Identify which cell holds the provided text, then report its (X, Y) central coordinate. 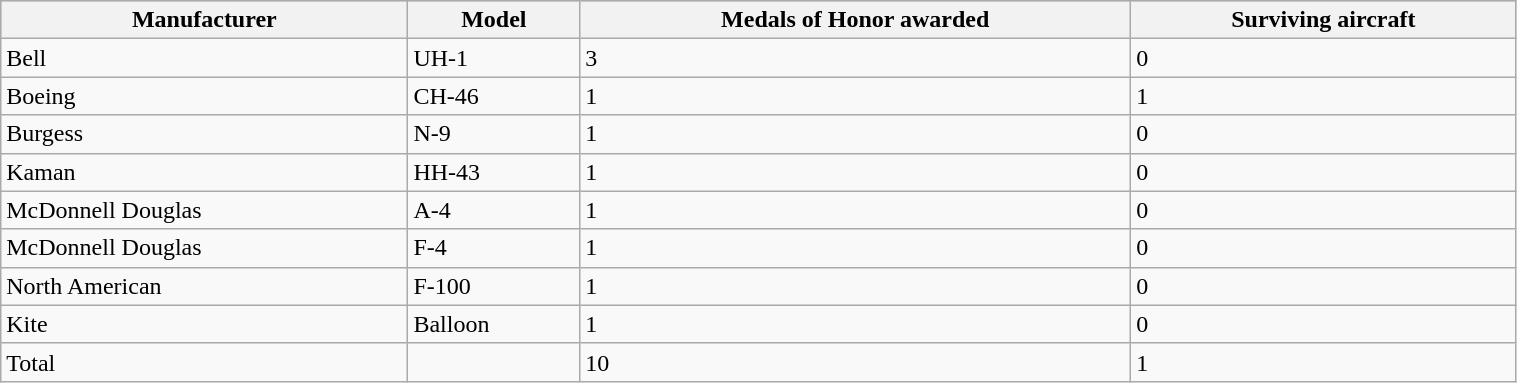
Manufacturer (204, 20)
Total (204, 362)
Balloon (494, 324)
Surviving aircraft (1324, 20)
Model (494, 20)
UH-1 (494, 58)
HH-43 (494, 172)
3 (856, 58)
CH-46 (494, 96)
Kite (204, 324)
F-100 (494, 286)
Burgess (204, 134)
North American (204, 286)
F-4 (494, 248)
A-4 (494, 210)
Kaman (204, 172)
Boeing (204, 96)
10 (856, 362)
N-9 (494, 134)
Bell (204, 58)
Medals of Honor awarded (856, 20)
